Extract the [x, y] coordinate from the center of the cell holding the provided text.  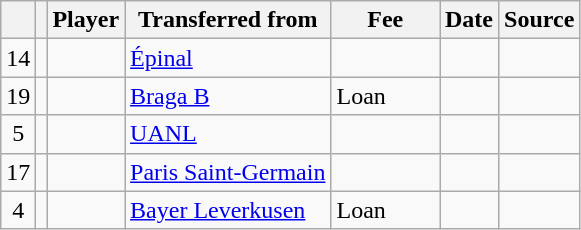
14 [18, 58]
Player [86, 20]
Paris Saint-Germain [228, 172]
Bayer Leverkusen [228, 210]
Braga B [228, 96]
Épinal [228, 58]
4 [18, 210]
17 [18, 172]
UANL [228, 134]
Fee [386, 20]
Date [470, 20]
19 [18, 96]
Source [540, 20]
5 [18, 134]
Transferred from [228, 20]
